Locate the cell with the specified text and output its [X, Y] center coordinate. 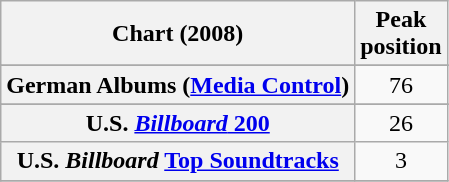
76 [401, 85]
U.S. Billboard Top Soundtracks [178, 161]
26 [401, 123]
Chart (2008) [178, 34]
Peakposition [401, 34]
U.S. Billboard 200 [178, 123]
3 [401, 161]
German Albums (Media Control) [178, 85]
